Detect which cell encompasses the target text, then output its (X, Y) center coordinate. 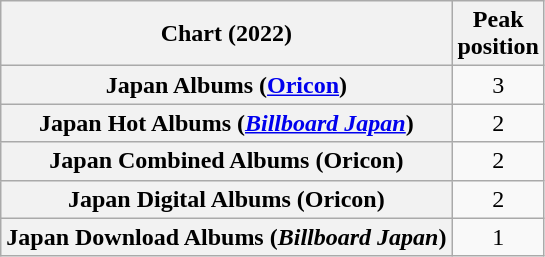
Japan Combined Albums (Oricon) (226, 161)
Japan Albums (Oricon) (226, 85)
1 (498, 237)
Peakposition (498, 34)
Japan Digital Albums (Oricon) (226, 199)
Chart (2022) (226, 34)
Japan Hot Albums (Billboard Japan) (226, 123)
Japan Download Albums (Billboard Japan) (226, 237)
3 (498, 85)
